Output the [X, Y] coordinate of the center of the cell containing the given text.  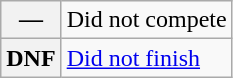
Did not compete [146, 20]
DNF [31, 58]
— [31, 20]
Did not finish [146, 58]
